Detect which cell encompasses the target text, then output its [x, y] center coordinate. 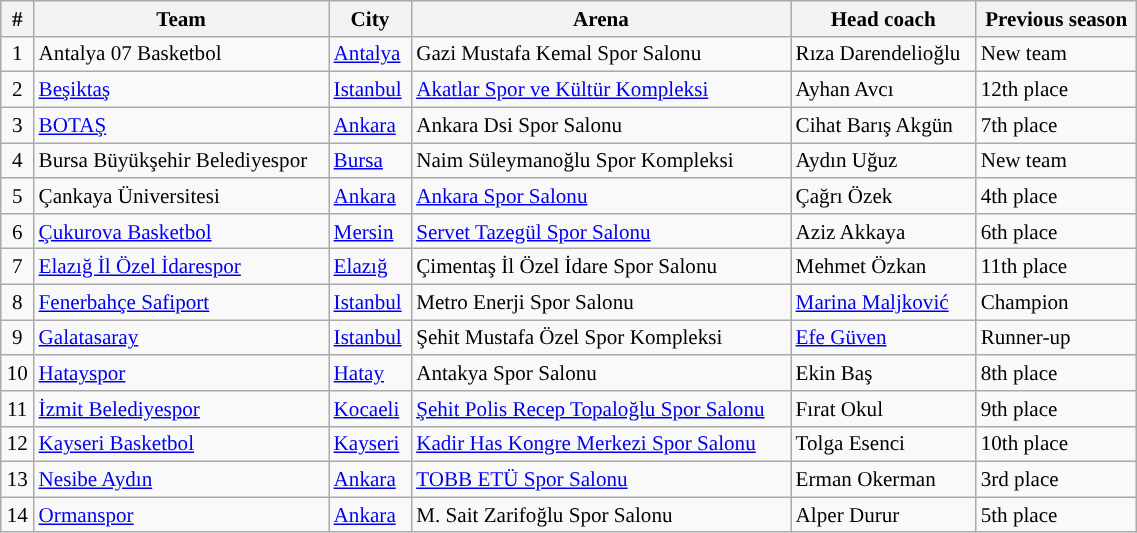
Team [182, 18]
Bursa Büyükşehir Belediyespor [182, 160]
Erman Okerman [884, 480]
3 [18, 124]
Naim Süleymanoğlu Spor Kompleksi [600, 160]
7 [18, 266]
8 [18, 302]
Antakya Spor Salonu [600, 372]
9 [18, 338]
11th place [1056, 266]
2 [18, 90]
Elazığ İl Özel İdarespor [182, 266]
3rd place [1056, 480]
Previous season [1056, 18]
BOTAŞ [182, 124]
Şehit Mustafa Özel Spor Kompleksi [600, 338]
Fırat Okul [884, 408]
Metro Enerji Spor Salonu [600, 302]
Mersin [370, 230]
9th place [1056, 408]
Mehmet Özkan [884, 266]
Bursa [370, 160]
8th place [1056, 372]
4th place [1056, 196]
13 [18, 480]
14 [18, 514]
Ankara Dsi Spor Salonu [600, 124]
İzmit Belediyespor [182, 408]
Marina Maljković [884, 302]
6th place [1056, 230]
10th place [1056, 444]
12 [18, 444]
Kocaeli [370, 408]
Fenerbahçe Safiport [182, 302]
TOBB ETÜ Spor Salonu [600, 480]
Alper Durur [884, 514]
4 [18, 160]
Akatlar Spor ve Kültür Kompleksi [600, 90]
Ankara Spor Salonu [600, 196]
Çimentaş İl Özel İdare Spor Salonu [600, 266]
Runner-up [1056, 338]
Antalya [370, 54]
7th place [1056, 124]
Cihat Barış Akgün [884, 124]
M. Sait Zarifoğlu Spor Salonu [600, 514]
Ormanspor [182, 514]
Nesibe Aydın [182, 480]
Aydın Uğuz [884, 160]
Hatayspor [182, 372]
Arena [600, 18]
5th place [1056, 514]
Tolga Esenci [884, 444]
Servet Tazegül Spor Salonu [600, 230]
Head coach [884, 18]
Elazığ [370, 266]
12th place [1056, 90]
Ayhan Avcı [884, 90]
Hatay [370, 372]
Kadir Has Kongre Merkezi Spor Salonu [600, 444]
1 [18, 54]
5 [18, 196]
Çankaya Üniversitesi [182, 196]
City [370, 18]
Gazi Mustafa Kemal Spor Salonu [600, 54]
11 [18, 408]
10 [18, 372]
Efe Güven [884, 338]
# [18, 18]
Şehit Polis Recep Topaloğlu Spor Salonu [600, 408]
Çukurova Basketbol [182, 230]
Champion [1056, 302]
Ekin Baş [884, 372]
Aziz Akkaya [884, 230]
Kayseri [370, 444]
Beşiktaş [182, 90]
Galatasaray [182, 338]
Kayseri Basketbol [182, 444]
Çağrı Özek [884, 196]
Antalya 07 Basketbol [182, 54]
6 [18, 230]
Rıza Darendelioğlu [884, 54]
